Extract the (X, Y) coordinate from the center of the cell holding the provided text.  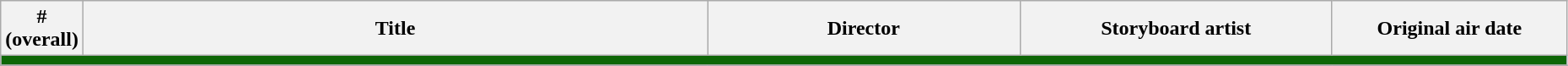
Original air date (1449, 29)
Title (395, 29)
Director (864, 29)
#(overall) (42, 29)
Storyboard artist (1176, 29)
